Search for the cell housing the specified text and yield its [x, y] center coordinate. 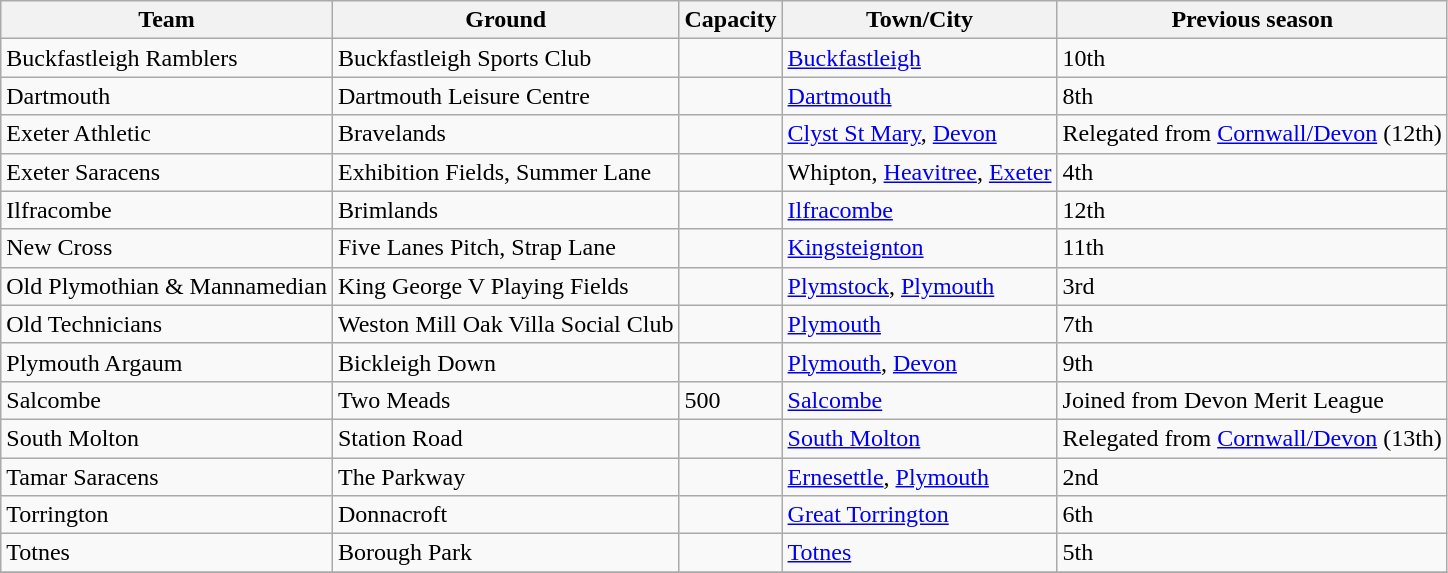
Exeter Saracens [167, 172]
Station Road [506, 438]
New Cross [167, 248]
Bravelands [506, 134]
Donnacroft [506, 515]
Ernesettle, Plymouth [920, 477]
10th [1252, 58]
5th [1252, 553]
Old Technicians [167, 324]
The Parkway [506, 477]
Relegated from Cornwall/Devon (13th) [1252, 438]
Borough Park [506, 553]
Tamar Saracens [167, 477]
Exeter Athletic [167, 134]
Team [167, 20]
Exhibition Fields, Summer Lane [506, 172]
Bickleigh Down [506, 362]
12th [1252, 210]
Relegated from Cornwall/Devon (12th) [1252, 134]
9th [1252, 362]
Town/City [920, 20]
Five Lanes Pitch, Strap Lane [506, 248]
Previous season [1252, 20]
Capacity [730, 20]
Buckfastleigh Ramblers [167, 58]
Kingsteignton [920, 248]
Joined from Devon Merit League [1252, 400]
Great Torrington [920, 515]
Whipton, Heavitree, Exeter [920, 172]
Old Plymothian & Mannamedian [167, 286]
Brimlands [506, 210]
Plymouth Argaum [167, 362]
7th [1252, 324]
8th [1252, 96]
Weston Mill Oak Villa Social Club [506, 324]
Clyst St Mary, Devon [920, 134]
Plymouth [920, 324]
Ground [506, 20]
500 [730, 400]
Two Meads [506, 400]
Plymstock, Plymouth [920, 286]
11th [1252, 248]
Buckfastleigh Sports Club [506, 58]
3rd [1252, 286]
Torrington [167, 515]
2nd [1252, 477]
Buckfastleigh [920, 58]
6th [1252, 515]
4th [1252, 172]
King George V Playing Fields [506, 286]
Dartmouth Leisure Centre [506, 96]
Plymouth, Devon [920, 362]
